Locate the cell with the specified text and output its (x, y) center coordinate. 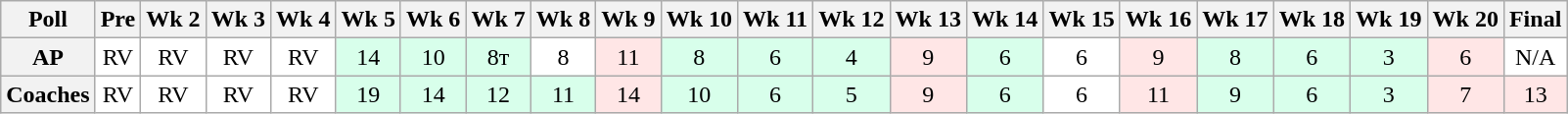
19 (368, 94)
Wk 12 (852, 20)
Wk 19 (1389, 20)
4 (852, 57)
Wk 10 (699, 20)
Wk 9 (628, 20)
Wk 4 (303, 20)
Poll (48, 20)
5 (852, 94)
Wk 3 (238, 20)
Wk 20 (1465, 20)
Wk 13 (928, 20)
Wk 14 (1004, 20)
12 (498, 94)
Wk 16 (1158, 20)
Final (1535, 20)
7 (1465, 94)
8т (498, 57)
Wk 17 (1235, 20)
Pre (117, 20)
Wk 11 (775, 20)
Wk 8 (563, 20)
Wk 2 (173, 20)
AP (48, 57)
Wk 7 (498, 20)
N/A (1535, 57)
Wk 6 (433, 20)
Wk 15 (1082, 20)
13 (1535, 94)
Coaches (48, 94)
Wk 18 (1312, 20)
Wk 5 (368, 20)
